Determine the (X, Y) coordinate at the center of the cell enclosing the given text.  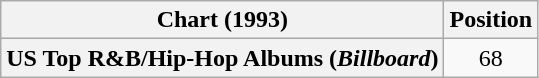
Position (491, 20)
68 (491, 58)
US Top R&B/Hip-Hop Albums (Billboard) (222, 58)
Chart (1993) (222, 20)
